Locate the cell with the specified text and output its [X, Y] center coordinate. 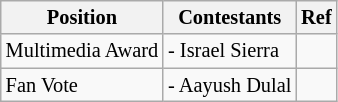
Fan Vote [82, 85]
Multimedia Award [82, 51]
- Israel Sierra [230, 51]
Ref [316, 17]
- Aayush Dulal [230, 85]
Contestants [230, 17]
Position [82, 17]
